Search for the cell housing the specified text and yield its (x, y) center coordinate. 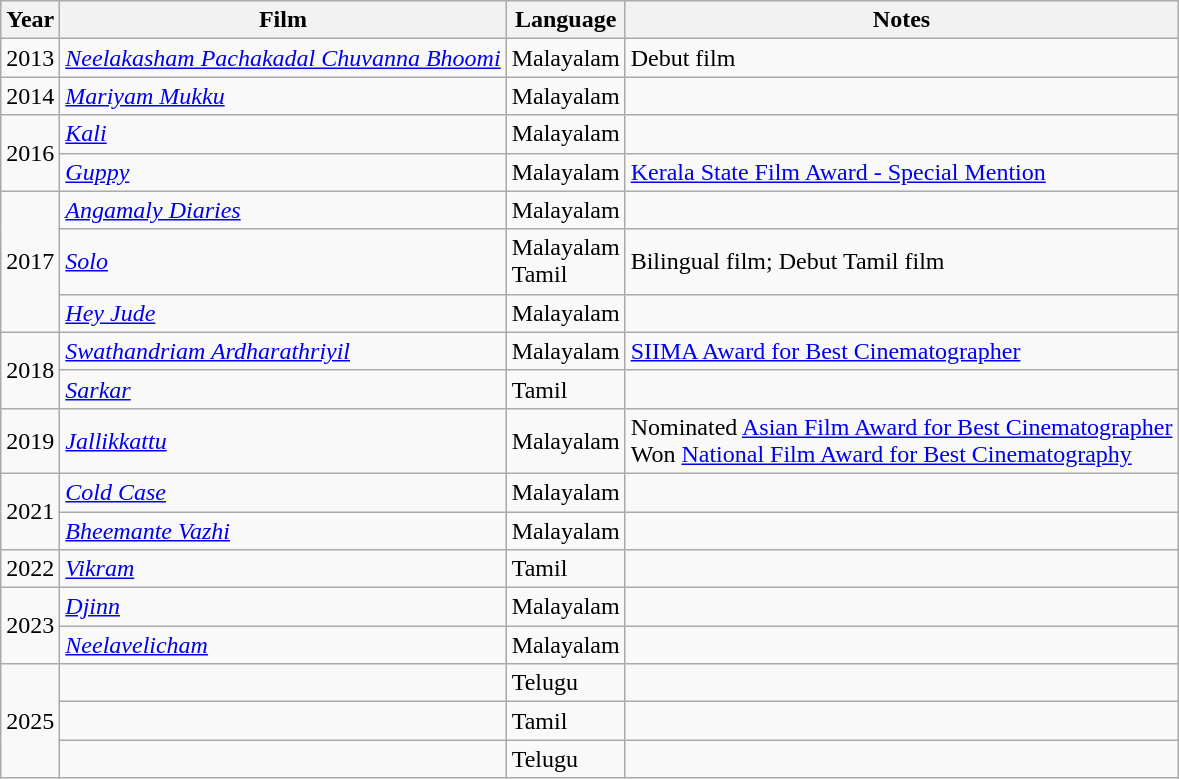
MalayalamTamil (566, 262)
Bheemante Vazhi (283, 531)
2017 (30, 262)
Djinn (283, 607)
Language (566, 20)
Notes (902, 20)
Neelavelicham (283, 645)
Hey Jude (283, 313)
2021 (30, 511)
2018 (30, 370)
Jallikkattu (283, 440)
Sarkar (283, 389)
Kali (283, 134)
Swathandriam Ardharathriyil (283, 351)
Kerala State Film Award - Special Mention (902, 172)
Year (30, 20)
Neelakasham Pachakadal Chuvanna Bhoomi (283, 58)
SIIMA Award for Best Cinematographer (902, 351)
Angamaly Diaries (283, 210)
2022 (30, 569)
Nominated Asian Film Award for Best CinematographerWon National Film Award for Best Cinematography (902, 440)
Guppy (283, 172)
2023 (30, 626)
2025 (30, 721)
Cold Case (283, 492)
2014 (30, 96)
Film (283, 20)
Mariyam Mukku (283, 96)
Bilingual film; Debut Tamil film (902, 262)
Vikram (283, 569)
Debut film (902, 58)
2019 (30, 440)
Solo (283, 262)
2016 (30, 153)
2013 (30, 58)
